Scan for the cell matching the given text and deliver its (x, y) coordinate at center. 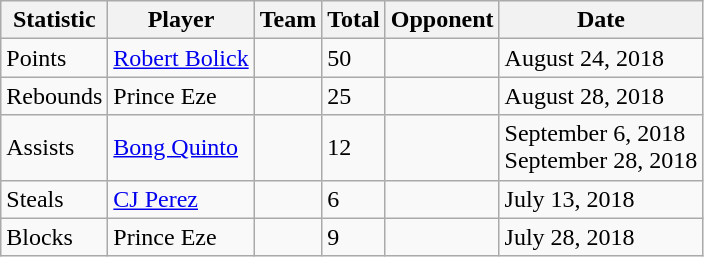
Date (601, 20)
6 (354, 199)
Opponent (442, 20)
Bong Quinto (181, 148)
Robert Bolick (181, 58)
Steals (54, 199)
September 6, 2018September 28, 2018 (601, 148)
July 28, 2018 (601, 237)
Blocks (54, 237)
50 (354, 58)
Points (54, 58)
Player (181, 20)
CJ Perez (181, 199)
9 (354, 237)
12 (354, 148)
Statistic (54, 20)
August 24, 2018 (601, 58)
Rebounds (54, 96)
August 28, 2018 (601, 96)
Team (288, 20)
July 13, 2018 (601, 199)
25 (354, 96)
Assists (54, 148)
Total (354, 20)
